Identify which cell holds the provided text, then report its (x, y) central coordinate. 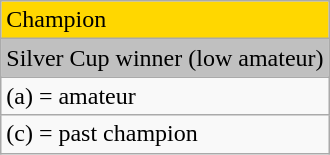
(c) = past champion (165, 134)
Champion (165, 20)
(a) = amateur (165, 96)
Silver Cup winner (low amateur) (165, 58)
